Identify which cell holds the provided text, then report its [x, y] central coordinate. 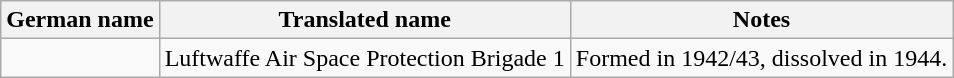
Luftwaffe Air Space Protection Brigade 1 [364, 58]
Formed in 1942/43, dissolved in 1944. [761, 58]
Notes [761, 20]
German name [80, 20]
Translated name [364, 20]
